Detect which cell encompasses the target text, then output its (x, y) center coordinate. 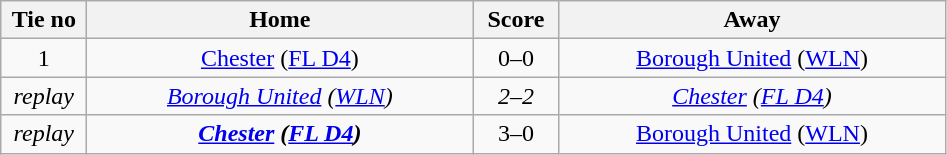
3–0 (516, 134)
1 (44, 58)
Tie no (44, 20)
Score (516, 20)
Home (280, 20)
0–0 (516, 58)
2–2 (516, 96)
Away (752, 20)
